Return [X, Y] of the center of cell containing provided text 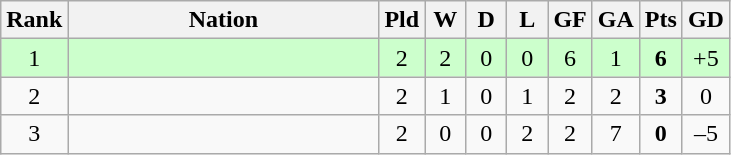
W [446, 20]
GF [570, 20]
Pts [660, 20]
Nation [224, 20]
GA [616, 20]
7 [616, 134]
Pld [402, 20]
D [486, 20]
GD [706, 20]
Rank [34, 20]
+5 [706, 58]
L [528, 20]
–5 [706, 134]
